Provide the (X, Y) coordinate of the cell's center where the given text is located.  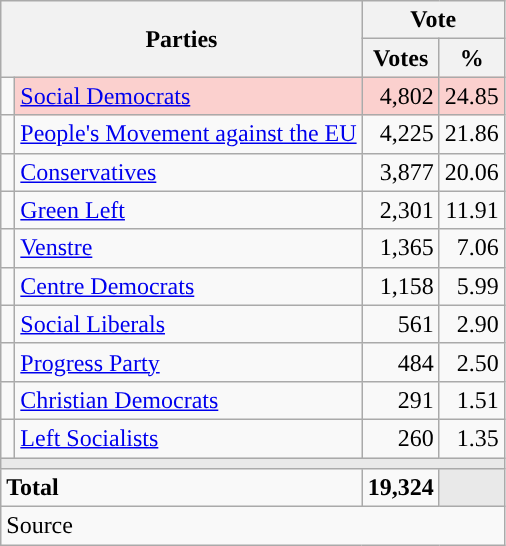
4,802 (400, 96)
Venstre (188, 248)
1.35 (472, 438)
260 (400, 438)
Social Democrats (188, 96)
Vote (433, 20)
20.06 (472, 172)
Christian Democrats (188, 400)
24.85 (472, 96)
Progress Party (188, 362)
561 (400, 324)
2.90 (472, 324)
2.50 (472, 362)
Votes (400, 58)
7.06 (472, 248)
5.99 (472, 286)
3,877 (400, 172)
Social Liberals (188, 324)
484 (400, 362)
% (472, 58)
People's Movement against the EU (188, 134)
1,158 (400, 286)
19,324 (400, 488)
21.86 (472, 134)
291 (400, 400)
11.91 (472, 210)
Parties (182, 39)
2,301 (400, 210)
Total (182, 488)
Source (253, 526)
Green Left (188, 210)
Centre Democrats (188, 286)
Left Socialists (188, 438)
4,225 (400, 134)
1.51 (472, 400)
Conservatives (188, 172)
1,365 (400, 248)
